Provide the [X, Y] coordinate of the cell's center where the given text is located.  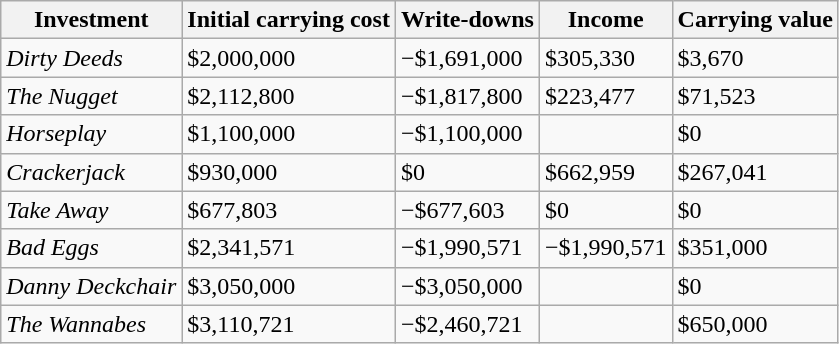
Dirty Deeds [92, 58]
$223,477 [606, 96]
−$677,603 [467, 210]
Carrying value [755, 20]
$3,050,000 [289, 286]
−$3,050,000 [467, 286]
Write-downs [467, 20]
$2,112,800 [289, 96]
$1,100,000 [289, 134]
$305,330 [606, 58]
−$2,460,721 [467, 324]
$650,000 [755, 324]
$71,523 [755, 96]
Horseplay [92, 134]
−$1,100,000 [467, 134]
Crackerjack [92, 172]
−$1,691,000 [467, 58]
The Wannabes [92, 324]
The Nugget [92, 96]
$2,341,571 [289, 248]
Initial carrying cost [289, 20]
$662,959 [606, 172]
$267,041 [755, 172]
Danny Deckchair [92, 286]
$2,000,000 [289, 58]
Bad Eggs [92, 248]
$3,670 [755, 58]
Income [606, 20]
$3,110,721 [289, 324]
$351,000 [755, 248]
Investment [92, 20]
Take Away [92, 210]
$930,000 [289, 172]
$677,803 [289, 210]
−$1,817,800 [467, 96]
